Search for the cell housing the specified text and yield its [X, Y] center coordinate. 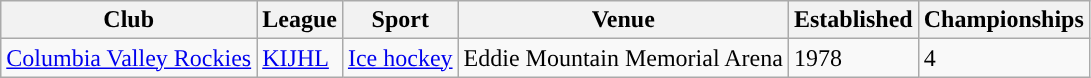
1978 [853, 58]
Ice hockey [400, 58]
KIJHL [300, 58]
4 [1004, 58]
Eddie Mountain Memorial Arena [623, 58]
Established [853, 20]
Venue [623, 20]
Championships [1004, 20]
League [300, 20]
Sport [400, 20]
Columbia Valley Rockies [129, 58]
Club [129, 20]
